From the cell containing the given text, extract its center point as (X, Y) coordinate. 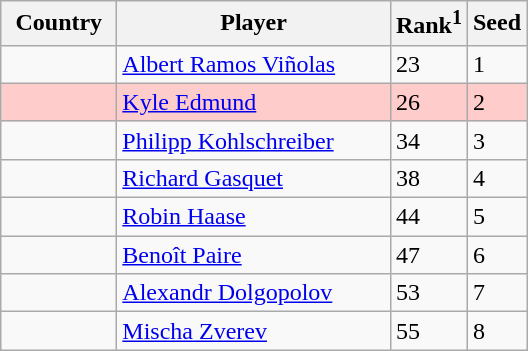
Alexandr Dolgopolov (254, 293)
4 (496, 178)
26 (428, 102)
7 (496, 293)
3 (496, 140)
55 (428, 331)
23 (428, 64)
47 (428, 255)
5 (496, 217)
6 (496, 255)
Rank1 (428, 24)
Benoît Paire (254, 255)
Richard Gasquet (254, 178)
Country (59, 24)
Mischa Zverev (254, 331)
Albert Ramos Viñolas (254, 64)
38 (428, 178)
Player (254, 24)
Seed (496, 24)
1 (496, 64)
8 (496, 331)
53 (428, 293)
44 (428, 217)
34 (428, 140)
2 (496, 102)
Robin Haase (254, 217)
Philipp Kohlschreiber (254, 140)
Kyle Edmund (254, 102)
